Locate the cell with the specified text and output its [X, Y] center coordinate. 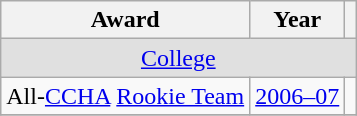
2006–07 [298, 96]
Year [298, 20]
Award [126, 20]
College [178, 58]
All-CCHA Rookie Team [126, 96]
